From the cell containing the given text, extract its center point as [x, y] coordinate. 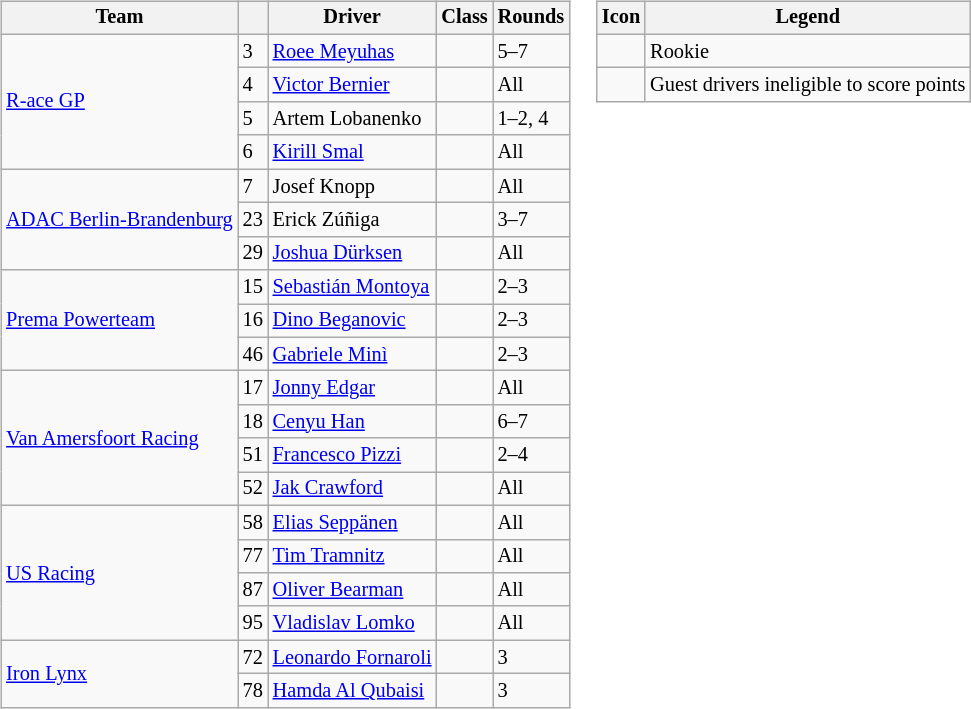
Artem Lobanenko [352, 119]
18 [253, 422]
Elias Seppänen [352, 522]
46 [253, 354]
78 [253, 691]
Jonny Edgar [352, 388]
2–4 [532, 455]
Dino Beganovic [352, 321]
1–2, 4 [532, 119]
3–7 [532, 220]
Erick Zúñiga [352, 220]
77 [253, 556]
7 [253, 186]
95 [253, 623]
Kirill Smal [352, 152]
29 [253, 253]
Vladislav Lomko [352, 623]
R-ace GP [119, 102]
72 [253, 657]
Legend [808, 18]
Josef Knopp [352, 186]
15 [253, 287]
5–7 [532, 51]
Joshua Dürksen [352, 253]
Van Amersfoort Racing [119, 438]
Iron Lynx [119, 674]
52 [253, 489]
Rookie [808, 51]
US Racing [119, 572]
4 [253, 85]
16 [253, 321]
Icon [621, 18]
17 [253, 388]
Roee Meyuhas [352, 51]
Hamda Al Qubaisi [352, 691]
87 [253, 590]
23 [253, 220]
Oliver Bearman [352, 590]
Class [464, 18]
58 [253, 522]
Sebastián Montoya [352, 287]
Leonardo Fornaroli [352, 657]
ADAC Berlin-Brandenburg [119, 220]
Cenyu Han [352, 422]
6–7 [532, 422]
Driver [352, 18]
Prema Powerteam [119, 320]
6 [253, 152]
51 [253, 455]
Rounds [532, 18]
Victor Bernier [352, 85]
Gabriele Minì [352, 354]
Team [119, 18]
Guest drivers ineligible to score points [808, 85]
Jak Crawford [352, 489]
5 [253, 119]
Francesco Pizzi [352, 455]
Tim Tramnitz [352, 556]
